Return the [X, Y] coordinate for the center point of the cell that contains the specified text.  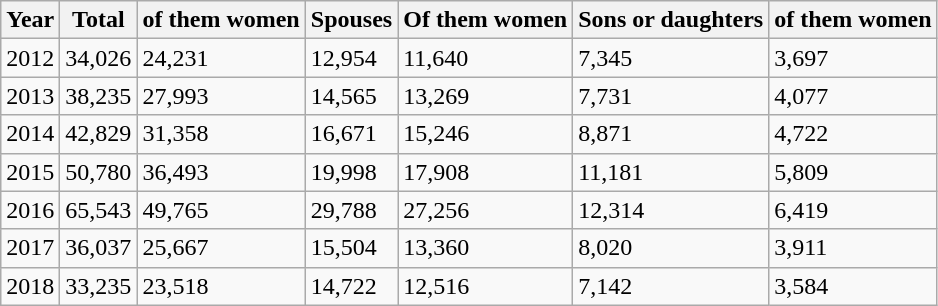
49,765 [221, 210]
2018 [30, 286]
14,722 [351, 286]
15,504 [351, 248]
Year [30, 20]
2016 [30, 210]
12,954 [351, 58]
27,993 [221, 96]
23,518 [221, 286]
31,358 [221, 134]
16,671 [351, 134]
2017 [30, 248]
7,142 [671, 286]
8,871 [671, 134]
25,667 [221, 248]
3,911 [853, 248]
11,181 [671, 172]
15,246 [486, 134]
12,314 [671, 210]
2013 [30, 96]
Total [98, 20]
7,731 [671, 96]
13,269 [486, 96]
11,640 [486, 58]
7,345 [671, 58]
6,419 [853, 210]
27,256 [486, 210]
36,037 [98, 248]
12,516 [486, 286]
29,788 [351, 210]
Sons or daughters [671, 20]
50,780 [98, 172]
14,565 [351, 96]
8,020 [671, 248]
2014 [30, 134]
4,722 [853, 134]
5,809 [853, 172]
65,543 [98, 210]
19,998 [351, 172]
2015 [30, 172]
38,235 [98, 96]
Of them women [486, 20]
42,829 [98, 134]
24,231 [221, 58]
2012 [30, 58]
36,493 [221, 172]
17,908 [486, 172]
3,697 [853, 58]
33,235 [98, 286]
13,360 [486, 248]
Spouses [351, 20]
4,077 [853, 96]
34,026 [98, 58]
3,584 [853, 286]
